Locate the cell with the specified text and output its (X, Y) center coordinate. 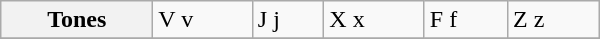
Z z (553, 20)
Tones (77, 20)
J j (288, 20)
F f (466, 20)
V v (202, 20)
X x (374, 20)
